Pinpoint the cell where the given text exists, returning its [X, Y] midpoint coordinate. 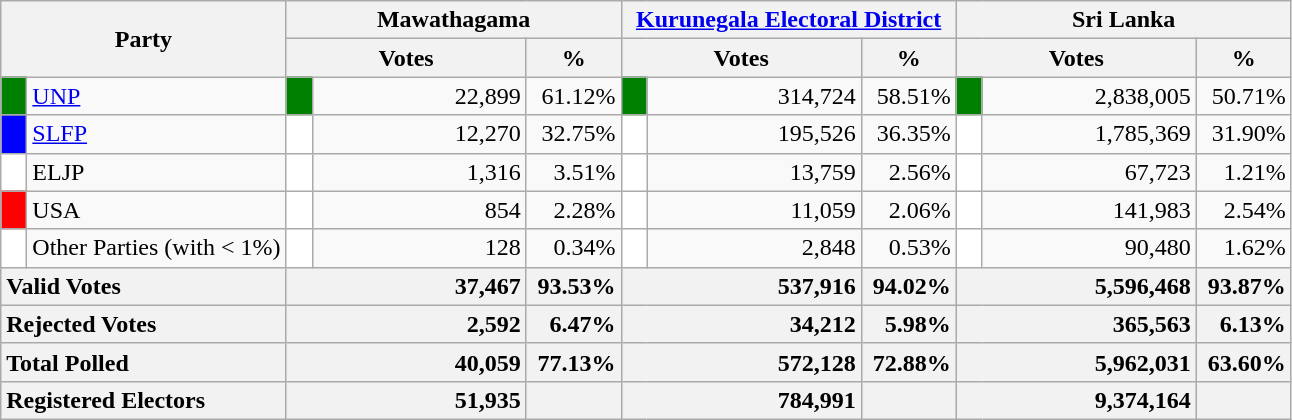
51,935 [406, 400]
Mawathagama [454, 20]
2.54% [1244, 210]
5.98% [908, 324]
77.13% [574, 362]
0.53% [908, 248]
13,759 [754, 172]
1,316 [419, 172]
67,723 [1089, 172]
572,128 [741, 362]
2,848 [754, 248]
63.60% [1244, 362]
854 [419, 210]
12,270 [419, 134]
Valid Votes [144, 286]
0.34% [574, 248]
31.90% [1244, 134]
1.62% [1244, 248]
3.51% [574, 172]
141,983 [1089, 210]
9,374,164 [1076, 400]
365,563 [1076, 324]
Total Polled [144, 362]
SLFP [156, 134]
61.12% [574, 96]
6.47% [574, 324]
Registered Electors [144, 400]
UNP [156, 96]
Sri Lanka [1124, 20]
5,596,468 [1076, 286]
2,592 [406, 324]
2,838,005 [1089, 96]
32.75% [574, 134]
5,962,031 [1076, 362]
Rejected Votes [144, 324]
2.06% [908, 210]
50.71% [1244, 96]
2.28% [574, 210]
128 [419, 248]
37,467 [406, 286]
195,526 [754, 134]
Kurunegala Electoral District [788, 20]
11,059 [754, 210]
90,480 [1089, 248]
USA [156, 210]
537,916 [741, 286]
58.51% [908, 96]
ELJP [156, 172]
784,991 [741, 400]
314,724 [754, 96]
1,785,369 [1089, 134]
36.35% [908, 134]
93.53% [574, 286]
72.88% [908, 362]
93.87% [1244, 286]
Party [144, 39]
2.56% [908, 172]
22,899 [419, 96]
6.13% [1244, 324]
94.02% [908, 286]
Other Parties (with < 1%) [156, 248]
40,059 [406, 362]
34,212 [741, 324]
1.21% [1244, 172]
